Determine the (x, y) coordinate at the center of the cell enclosing the given text.  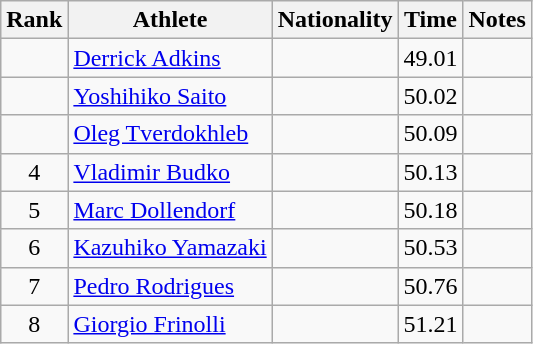
49.01 (430, 58)
50.76 (430, 286)
6 (34, 248)
50.53 (430, 248)
Yoshihiko Saito (170, 96)
Marc Dollendorf (170, 210)
Athlete (170, 20)
Giorgio Frinolli (170, 324)
Vladimir Budko (170, 172)
4 (34, 172)
Kazuhiko Yamazaki (170, 248)
50.13 (430, 172)
5 (34, 210)
Nationality (335, 20)
51.21 (430, 324)
Derrick Adkins (170, 58)
8 (34, 324)
50.09 (430, 134)
50.18 (430, 210)
7 (34, 286)
Pedro Rodrigues (170, 286)
Rank (34, 20)
Notes (497, 20)
Oleg Tverdokhleb (170, 134)
Time (430, 20)
50.02 (430, 96)
